Provide the (x, y) coordinate of the cell's center where the given text is located.  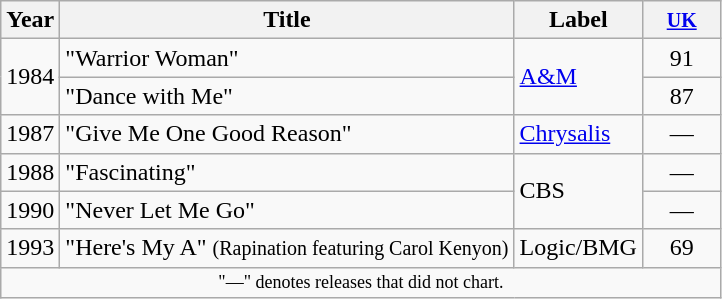
Logic/BMG (578, 248)
"—" denotes releases that did not chart. (361, 282)
1990 (30, 210)
91 (682, 58)
UK (682, 20)
1984 (30, 77)
1993 (30, 248)
"Dance with Me" (287, 96)
Chrysalis (578, 134)
A&M (578, 77)
"Fascinating" (287, 172)
Label (578, 20)
87 (682, 96)
Year (30, 20)
"Give Me One Good Reason" (287, 134)
1987 (30, 134)
"Warrior Woman" (287, 58)
"Never Let Me Go" (287, 210)
"Here's My A" (Rapination featuring Carol Kenyon) (287, 248)
Title (287, 20)
1988 (30, 172)
69 (682, 248)
CBS (578, 191)
